Provide the [X, Y] coordinate of the cell's center where the given text is located.  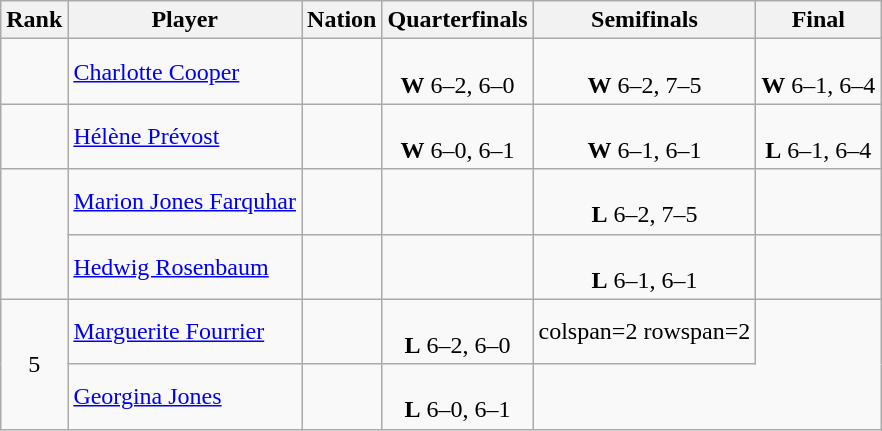
Final [818, 20]
Charlotte Cooper [185, 72]
L 6–2, 6–0 [458, 332]
W 6–1, 6–1 [644, 136]
L 6–1, 6–1 [644, 266]
W 6–0, 6–1 [458, 136]
L 6–1, 6–4 [818, 136]
Semifinals [644, 20]
W 6–1, 6–4 [818, 72]
Marguerite Fourrier [185, 332]
Georgina Jones [185, 396]
Rank [34, 20]
5 [34, 364]
Player [185, 20]
colspan=2 rowspan=2 [644, 332]
W 6–2, 7–5 [644, 72]
Quarterfinals [458, 20]
L 6–0, 6–1 [458, 396]
Marion Jones Farquhar [185, 202]
Hélène Prévost [185, 136]
L 6–2, 7–5 [644, 202]
Hedwig Rosenbaum [185, 266]
W 6–2, 6–0 [458, 72]
Nation [342, 20]
